Scan for the cell matching the given text and deliver its (x, y) coordinate at center. 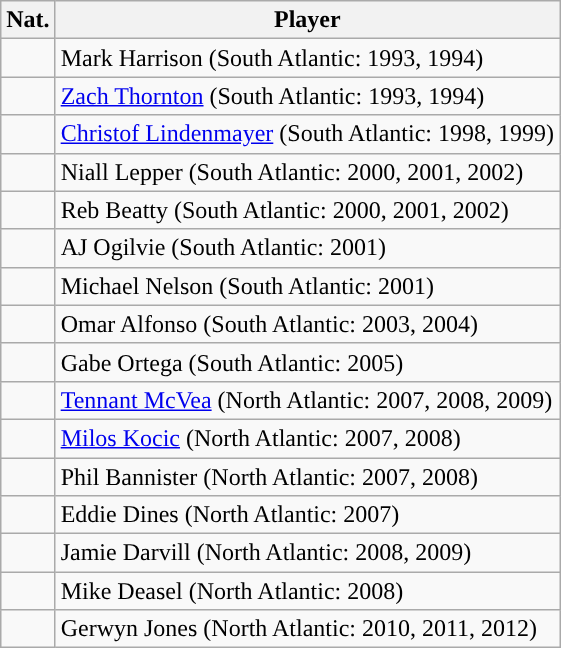
Niall Lepper (South Atlantic: 2000, 2001, 2002) (307, 172)
Omar Alfonso (South Atlantic: 2003, 2004) (307, 324)
Gabe Ortega (South Atlantic: 2005) (307, 362)
AJ Ogilvie (South Atlantic: 2001) (307, 248)
Eddie Dines (North Atlantic: 2007) (307, 515)
Christof Lindenmayer (South Atlantic: 1998, 1999) (307, 134)
Mark Harrison (South Atlantic: 1993, 1994) (307, 58)
Gerwyn Jones (North Atlantic: 2010, 2011, 2012) (307, 629)
Tennant McVea (North Atlantic: 2007, 2008, 2009) (307, 400)
Phil Bannister (North Atlantic: 2007, 2008) (307, 477)
Mike Deasel (North Atlantic: 2008) (307, 591)
Milos Kocic (North Atlantic: 2007, 2008) (307, 438)
Michael Nelson (South Atlantic: 2001) (307, 286)
Jamie Darvill (North Atlantic: 2008, 2009) (307, 553)
Player (307, 20)
Zach Thornton (South Atlantic: 1993, 1994) (307, 96)
Reb Beatty (South Atlantic: 2000, 2001, 2002) (307, 210)
Nat. (28, 20)
